Provide the [X, Y] coordinate of the cell's center where the given text is located.  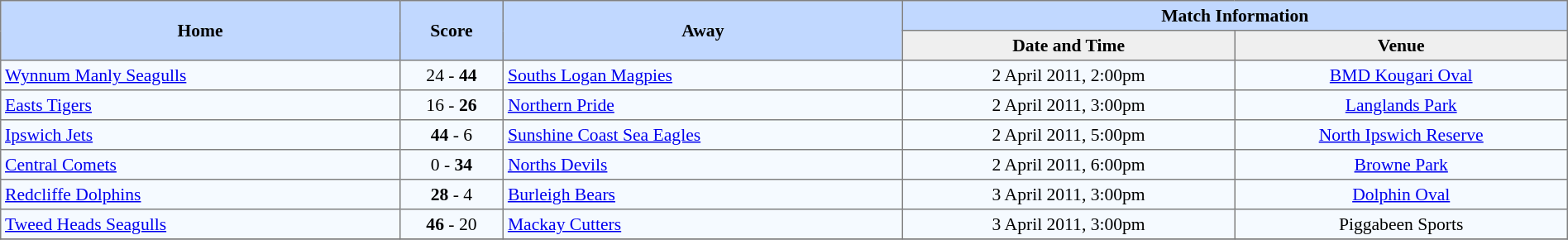
Piggabeen Sports [1401, 224]
Easts Tigers [200, 105]
Date and Time [1068, 46]
Sunshine Coast Sea Eagles [703, 135]
Dolphin Oval [1401, 194]
Souths Logan Magpies [703, 75]
Redcliffe Dolphins [200, 194]
2 April 2011, 6:00pm [1068, 165]
Central Comets [200, 165]
2 April 2011, 3:00pm [1068, 105]
North Ipswich Reserve [1401, 135]
Ipswich Jets [200, 135]
24 - 44 [452, 75]
Match Information [1235, 16]
Burleigh Bears [703, 194]
2 April 2011, 5:00pm [1068, 135]
44 - 6 [452, 135]
Venue [1401, 46]
Langlands Park [1401, 105]
16 - 26 [452, 105]
BMD Kougari Oval [1401, 75]
Away [703, 31]
Norths Devils [703, 165]
Wynnum Manly Seagulls [200, 75]
Mackay Cutters [703, 224]
46 - 20 [452, 224]
Home [200, 31]
2 April 2011, 2:00pm [1068, 75]
28 - 4 [452, 194]
0 - 34 [452, 165]
Browne Park [1401, 165]
Tweed Heads Seagulls [200, 224]
Northern Pride [703, 105]
Score [452, 31]
